From the cell containing the given text, extract its center point as [x, y] coordinate. 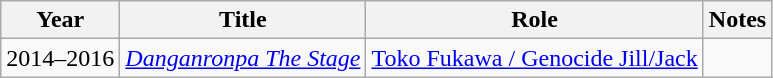
Notes [737, 20]
Toko Fukawa / Genocide Jill/Jack [534, 58]
Year [60, 20]
Role [534, 20]
Title [243, 20]
Danganronpa The Stage [243, 58]
2014–2016 [60, 58]
